For the text-containing cell, return its midpoint in [x, y] coordinate format. 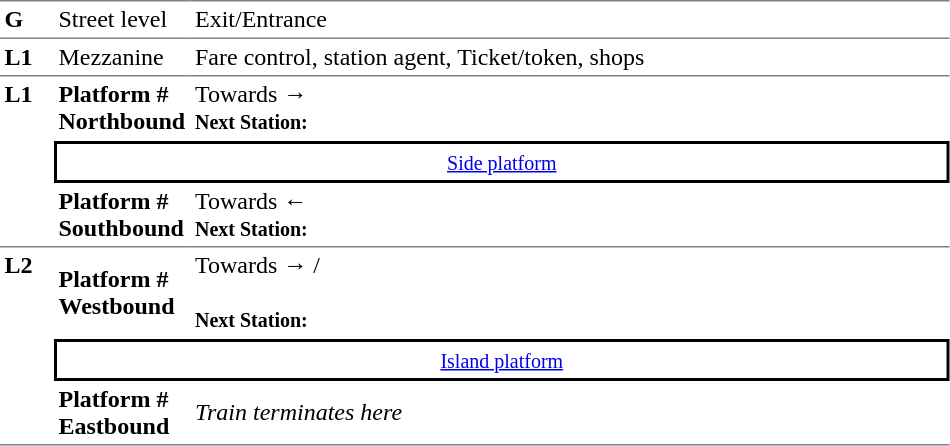
Platform #Southbound [122, 215]
Mezzanine [122, 58]
Side platform [502, 162]
Platform #Eastbound [122, 413]
Platform #Westbound [122, 294]
Fare control, station agent, Ticket/token, shops [570, 58]
Street level [122, 20]
L2 [27, 347]
Towards ← Next Station: [570, 215]
Towards → / Next Station: [570, 294]
Platform #Northbound [122, 108]
Exit/Entrance [570, 20]
Train terminates here [570, 413]
Island platform [502, 360]
G [27, 20]
Towards → Next Station: [570, 108]
